For the text-containing cell, return its midpoint in [X, Y] coordinate format. 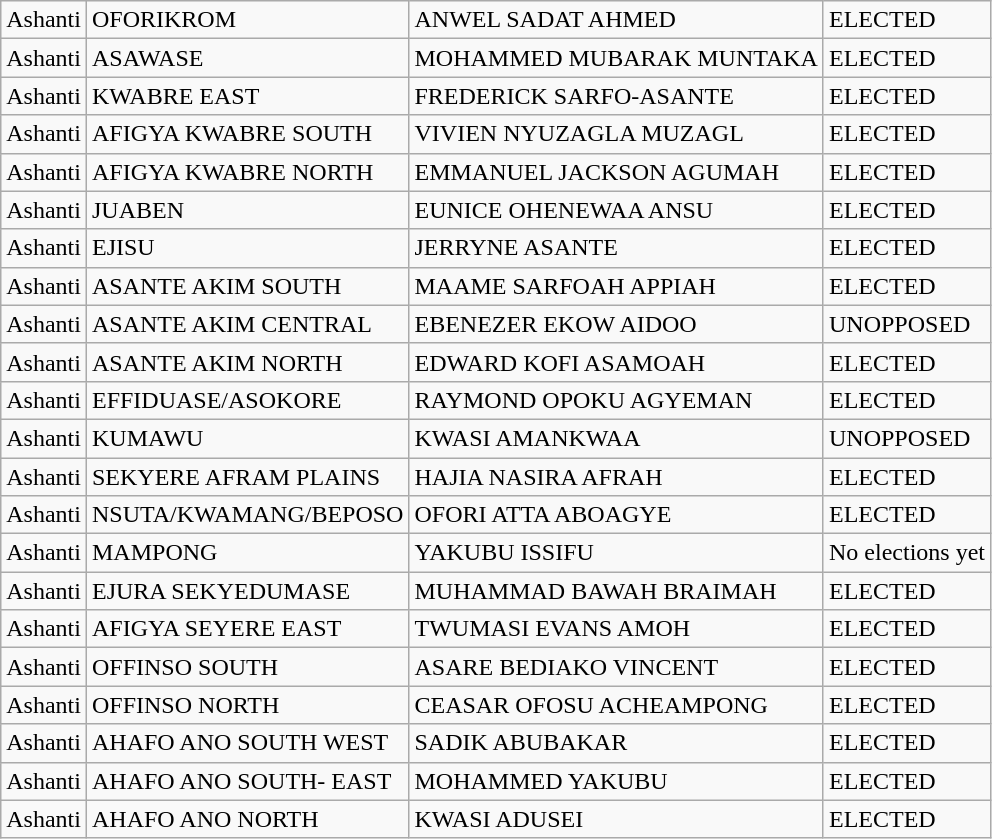
EUNICE OHENEWAA ANSU [616, 210]
OFFINSO NORTH [247, 705]
AHAFO ANO SOUTH- EAST [247, 781]
AHAFO ANO SOUTH WEST [247, 743]
JUABEN [247, 210]
MAMPONG [247, 553]
SEKYERE AFRAM PLAINS [247, 477]
OFORIKROM [247, 20]
JERRYNE ASANTE [616, 248]
KUMAWU [247, 438]
EFFIDUASE/ASOKORE [247, 400]
RAYMOND OPOKU AGYEMAN [616, 400]
NSUTA/KWAMANG/BEPOSO [247, 515]
ASANTE AKIM SOUTH [247, 286]
MOHAMMED MUBARAK MUNTAKA [616, 58]
ASANTE AKIM CENTRAL [247, 324]
SADIK ABUBAKAR [616, 743]
AFIGYA KWABRE SOUTH [247, 134]
MUHAMMAD BAWAH BRAIMAH [616, 591]
ASANTE AKIM NORTH [247, 362]
AFIGYA KWABRE NORTH [247, 172]
ANWEL SADAT AHMED [616, 20]
EBENEZER EKOW AIDOO [616, 324]
CEASAR OFOSU ACHEAMPONG [616, 705]
No elections yet [906, 553]
EJURA SEKYEDUMASE [247, 591]
AHAFO ANO NORTH [247, 819]
EMMANUEL JACKSON AGUMAH [616, 172]
EJISU [247, 248]
OFORI ATTA ABOAGYE [616, 515]
YAKUBU ISSIFU [616, 553]
KWASI AMANKWAA [616, 438]
AFIGYA SEYERE EAST [247, 629]
KWABRE EAST [247, 96]
EDWARD KOFI ASAMOAH [616, 362]
TWUMASI EVANS AMOH [616, 629]
VIVIEN NYUZAGLA MUZAGL [616, 134]
ASAWASE [247, 58]
MAAME SARFOAH APPIAH [616, 286]
MOHAMMED YAKUBU [616, 781]
HAJIA NASIRA AFRAH [616, 477]
ASARE BEDIAKO VINCENT [616, 667]
KWASI ADUSEI [616, 819]
OFFINSO SOUTH [247, 667]
FREDERICK SARFO-ASANTE [616, 96]
